Output the [x, y] coordinate of the center of the cell containing the given text.  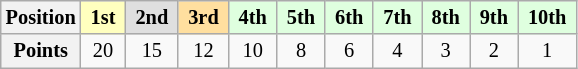
4 [397, 51]
Position [41, 17]
8 [301, 51]
4th [253, 17]
10 [253, 51]
Points [41, 51]
6th [349, 17]
3 [446, 51]
3rd [203, 17]
20 [104, 51]
5th [301, 17]
7th [397, 17]
6 [349, 51]
15 [152, 51]
10th [547, 17]
2 [494, 51]
12 [203, 51]
1 [547, 51]
2nd [152, 17]
1st [104, 17]
9th [494, 17]
8th [446, 17]
